Pinpoint the cell where the given text exists, returning its (X, Y) midpoint coordinate. 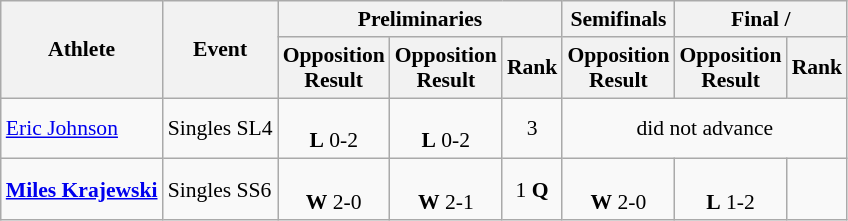
W 2-1 (446, 190)
Singles SL4 (220, 128)
Preliminaries (420, 19)
Eric Johnson (82, 128)
Athlete (82, 50)
Singles SS6 (220, 190)
did not advance (704, 128)
3 (532, 128)
1 Q (532, 190)
Final / (760, 19)
Event (220, 50)
L 1-2 (730, 190)
Semifinals (618, 19)
Miles Krajewski (82, 190)
